Identify which cell holds the provided text, then report its (X, Y) central coordinate. 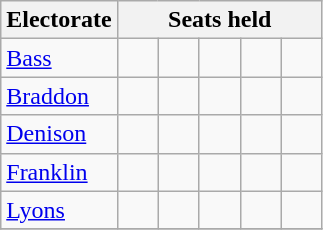
Electorate (59, 20)
Franklin (59, 172)
Lyons (59, 210)
Braddon (59, 96)
Denison (59, 134)
Bass (59, 58)
Seats held (220, 20)
